Detect which cell encompasses the target text, then output its (x, y) center coordinate. 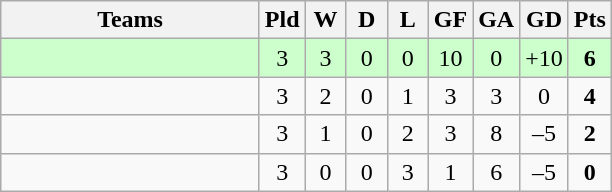
Teams (130, 20)
L (408, 20)
D (366, 20)
W (326, 20)
GD (544, 20)
10 (450, 58)
GF (450, 20)
Pld (282, 20)
8 (496, 134)
+10 (544, 58)
GA (496, 20)
Pts (590, 20)
4 (590, 96)
